Identify which cell holds the provided text, then report its [X, Y] central coordinate. 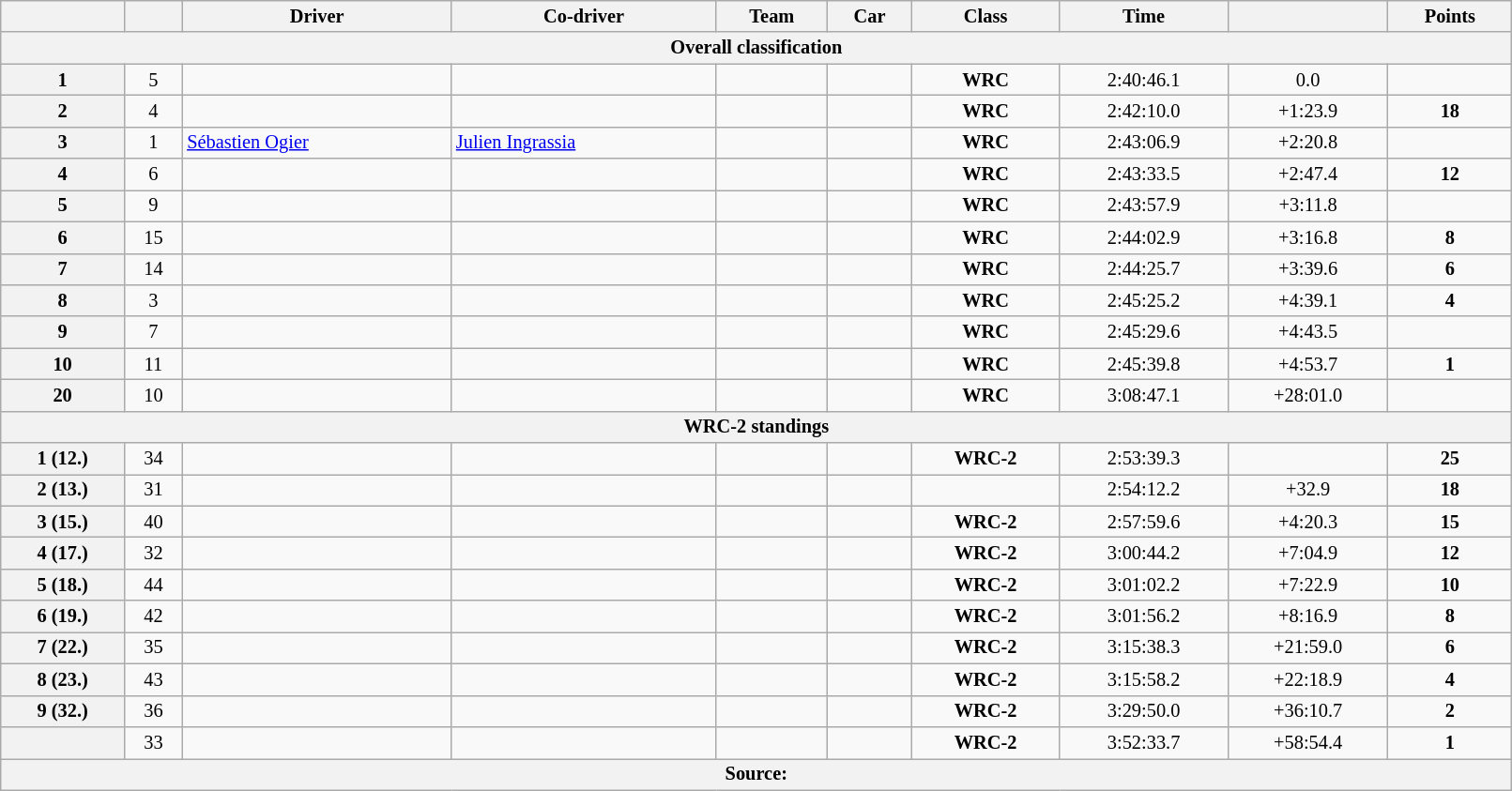
+8:16.9 [1308, 616]
36 [153, 711]
+3:11.8 [1308, 205]
+3:16.8 [1308, 237]
+32.9 [1308, 490]
2:54:12.2 [1144, 490]
25 [1450, 459]
8 (23.) [63, 679]
1 (12.) [63, 459]
Co-driver [584, 16]
31 [153, 490]
44 [153, 585]
+7:04.9 [1308, 553]
Julien Ingrassia [584, 143]
+28:01.0 [1308, 395]
+4:43.5 [1308, 332]
2 (13.) [63, 490]
Driver [317, 16]
2:42:10.0 [1144, 111]
2:44:02.9 [1144, 237]
2:43:57.9 [1144, 205]
3:01:56.2 [1144, 616]
2:45:39.8 [1144, 364]
Time [1144, 16]
5 (18.) [63, 585]
6 (19.) [63, 616]
34 [153, 459]
2:45:29.6 [1144, 332]
3:52:33.7 [1144, 742]
Car [870, 16]
3 (15.) [63, 522]
2:43:06.9 [1144, 143]
32 [153, 553]
3:08:47.1 [1144, 395]
40 [153, 522]
43 [153, 679]
Team [771, 16]
+21:59.0 [1308, 647]
2:57:59.6 [1144, 522]
7 (22.) [63, 647]
+4:53.7 [1308, 364]
3:01:02.2 [1144, 585]
+3:39.6 [1308, 269]
+1:23.9 [1308, 111]
20 [63, 395]
2:43:33.5 [1144, 175]
0.0 [1308, 80]
14 [153, 269]
Points [1450, 16]
3:15:38.3 [1144, 647]
2:45:25.2 [1144, 300]
3:00:44.2 [1144, 553]
4 (17.) [63, 553]
35 [153, 647]
+22:18.9 [1308, 679]
Class [985, 16]
3:15:58.2 [1144, 679]
+36:10.7 [1308, 711]
+7:22.9 [1308, 585]
+2:20.8 [1308, 143]
WRC-2 standings [756, 427]
2:40:46.1 [1144, 80]
33 [153, 742]
+4:39.1 [1308, 300]
Sébastien Ogier [317, 143]
42 [153, 616]
2:44:25.7 [1144, 269]
Source: [756, 774]
3:29:50.0 [1144, 711]
+4:20.3 [1308, 522]
+2:47.4 [1308, 175]
11 [153, 364]
+58:54.4 [1308, 742]
Overall classification [756, 48]
9 (32.) [63, 711]
2:53:39.3 [1144, 459]
